Detect which cell encompasses the target text, then output its [X, Y] center coordinate. 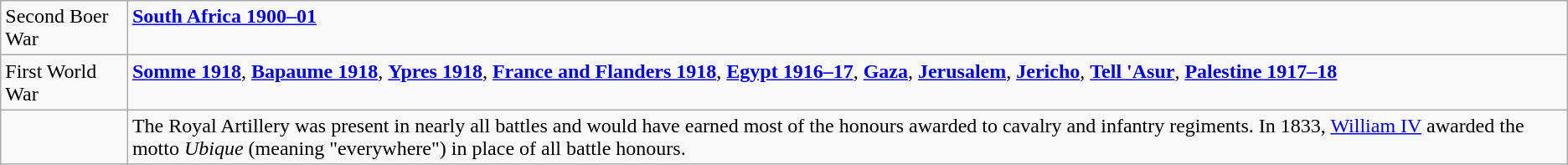
First World War [64, 82]
Somme 1918, Bapaume 1918, Ypres 1918, France and Flanders 1918, Egypt 1916–17, Gaza, Jerusalem, Jericho, Tell 'Asur, Palestine 1917–18 [848, 82]
South Africa 1900–01 [848, 28]
Second Boer War [64, 28]
